Capture the cell that displays the provided text and extract its [X, Y] central coordinate. 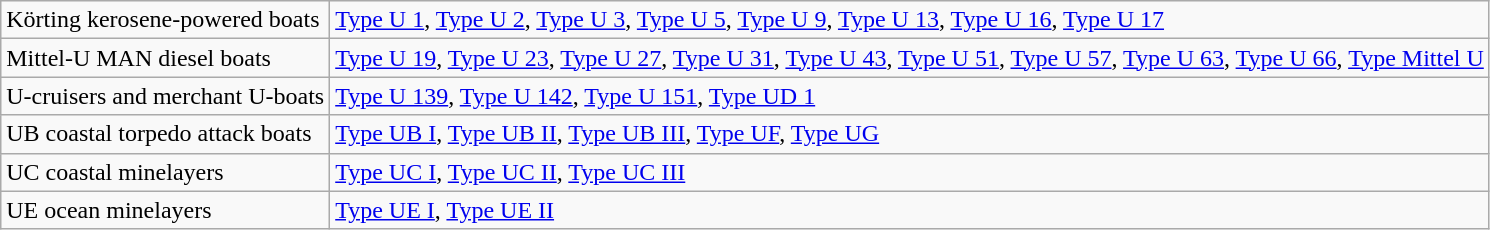
Type UC I, Type UC II, Type UC III [910, 172]
Type UE I, Type UE II [910, 210]
UB coastal torpedo attack boats [166, 134]
Type U 19, Type U 23, Type U 27, Type U 31, Type U 43, Type U 51, Type U 57, Type U 63, Type U 66, Type Mittel U [910, 58]
UC coastal minelayers [166, 172]
Mittel-U MAN diesel boats [166, 58]
Type UB I, Type UB II, Type UB III, Type UF, Type UG [910, 134]
Type U 1, Type U 2, Type U 3, Type U 5, Type U 9, Type U 13, Type U 16, Type U 17 [910, 20]
U-cruisers and merchant U-boats [166, 96]
Körting kerosene-powered boats [166, 20]
UE ocean minelayers [166, 210]
Type U 139, Type U 142, Type U 151, Type UD 1 [910, 96]
